Scan for the cell matching the given text and deliver its (X, Y) coordinate at center. 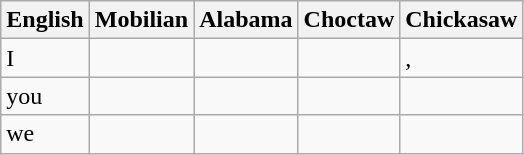
English (45, 20)
, (462, 58)
Choctaw (349, 20)
Chickasaw (462, 20)
Alabama (246, 20)
Mobilian (141, 20)
you (45, 96)
we (45, 134)
I (45, 58)
